Determine the [x, y] coordinate at the center of the cell enclosing the given text.  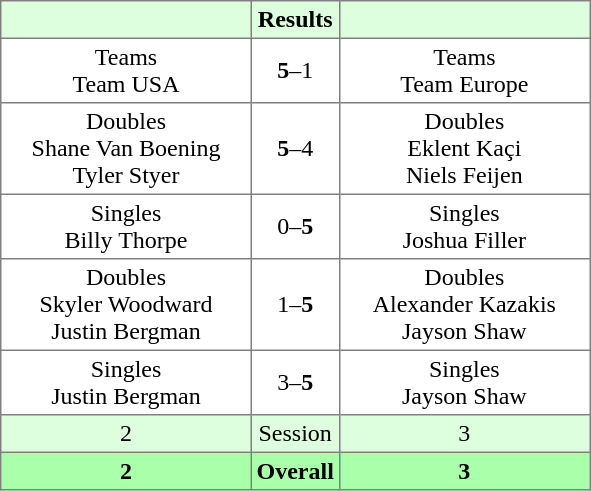
DoublesSkyler WoodwardJustin Bergman [126, 305]
SinglesJayson Shaw [464, 382]
DoublesAlexander KazakisJayson Shaw [464, 305]
TeamsTeam USA [126, 70]
Results [295, 20]
SinglesJustin Bergman [126, 382]
5–1 [295, 70]
TeamsTeam Europe [464, 70]
Overall [295, 471]
DoublesEklent KaçiNiels Feijen [464, 149]
1–5 [295, 305]
SinglesJoshua Filler [464, 226]
DoublesShane Van BoeningTyler Styer [126, 149]
5–4 [295, 149]
3–5 [295, 382]
SinglesBilly Thorpe [126, 226]
0–5 [295, 226]
Session [295, 434]
